Scan for the cell matching the given text and deliver its [x, y] coordinate at center. 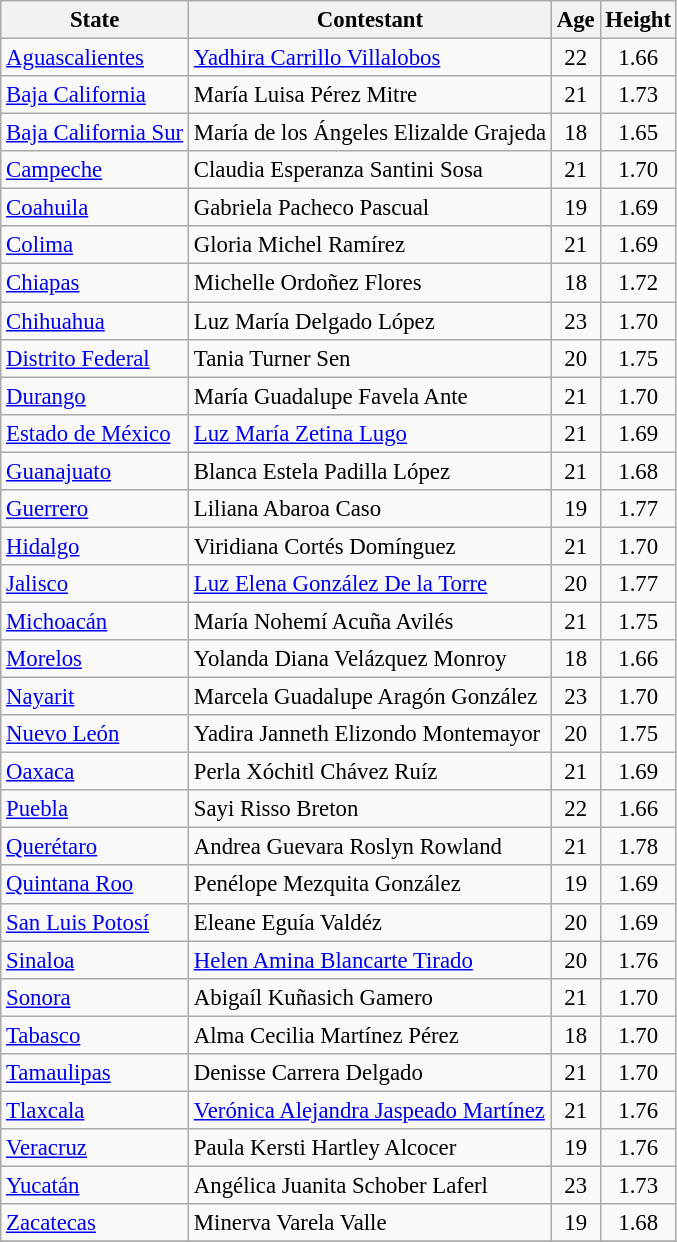
Paula Kersti Hartley Alcocer [370, 1148]
Gabriela Pacheco Pascual [370, 208]
Yucatán [95, 1185]
Nayarit [95, 697]
Puebla [95, 809]
Chiapas [95, 283]
Veracruz [95, 1148]
Coahuila [95, 208]
Jalisco [95, 584]
Colima [95, 245]
Sayi Risso Breton [370, 809]
Guerrero [95, 509]
Aguascalientes [95, 58]
Baja California Sur [95, 133]
Michoacán [95, 621]
Baja California [95, 95]
Sonora [95, 997]
María Guadalupe Favela Ante [370, 396]
Height [638, 20]
Nuevo León [95, 734]
Durango [95, 396]
Guanajuato [95, 471]
Andrea Guevara Roslyn Rowland [370, 847]
Gloria Michel Ramírez [370, 245]
Minerva Varela Valle [370, 1223]
Quintana Roo [95, 885]
Perla Xóchitl Chávez Ruíz [370, 772]
Blanca Estela Padilla López [370, 471]
Alma Cecilia Martínez Pérez [370, 1035]
Yadira Janneth Elizondo Montemayor [370, 734]
Zacatecas [95, 1223]
Distrito Federal [95, 358]
Chihuahua [95, 321]
Hidalgo [95, 546]
Luz María Delgado López [370, 321]
San Luis Potosí [95, 922]
Tabasco [95, 1035]
Age [576, 20]
Oaxaca [95, 772]
Yolanda Diana Velázquez Monroy [370, 659]
María de los Ángeles Elizalde Grajeda [370, 133]
Tamaulipas [95, 1073]
Contestant [370, 20]
Tlaxcala [95, 1110]
Marcela Guadalupe Aragón González [370, 697]
Luz Elena González De la Torre [370, 584]
Morelos [95, 659]
María Nohemí Acuña Avilés [370, 621]
María Luisa Pérez Mitre [370, 95]
Querétaro [95, 847]
Claudia Esperanza Santini Sosa [370, 170]
Helen Amina Blancarte Tirado [370, 960]
Yadhira Carrillo Villalobos [370, 58]
Michelle Ordoñez Flores [370, 283]
Penélope Mezquita González [370, 885]
Liliana Abaroa Caso [370, 509]
Sinaloa [95, 960]
Estado de México [95, 433]
Tania Turner Sen [370, 358]
Campeche [95, 170]
Eleane Eguía Valdéz [370, 922]
Verónica Alejandra Jaspeado Martínez [370, 1110]
Luz María Zetina Lugo [370, 433]
State [95, 20]
Viridiana Cortés Domínguez [370, 546]
1.65 [638, 133]
Abigaíl Kuñasich Gamero [370, 997]
1.72 [638, 283]
Denisse Carrera Delgado [370, 1073]
Angélica Juanita Schober Laferl [370, 1185]
1.78 [638, 847]
